Pinpoint the cell where the given text exists, returning its [X, Y] midpoint coordinate. 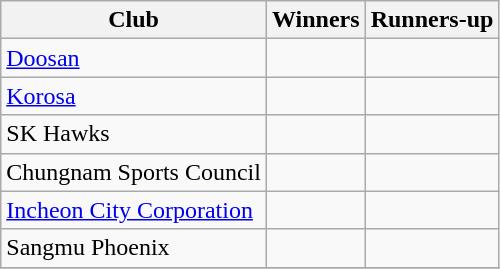
Chungnam Sports Council [134, 172]
Sangmu Phoenix [134, 248]
Winners [316, 20]
Doosan [134, 58]
Runners-up [432, 20]
Club [134, 20]
Incheon City Corporation [134, 210]
Korosa [134, 96]
SK Hawks [134, 134]
